Extract the [X, Y] coordinate from the center of the cell holding the provided text.  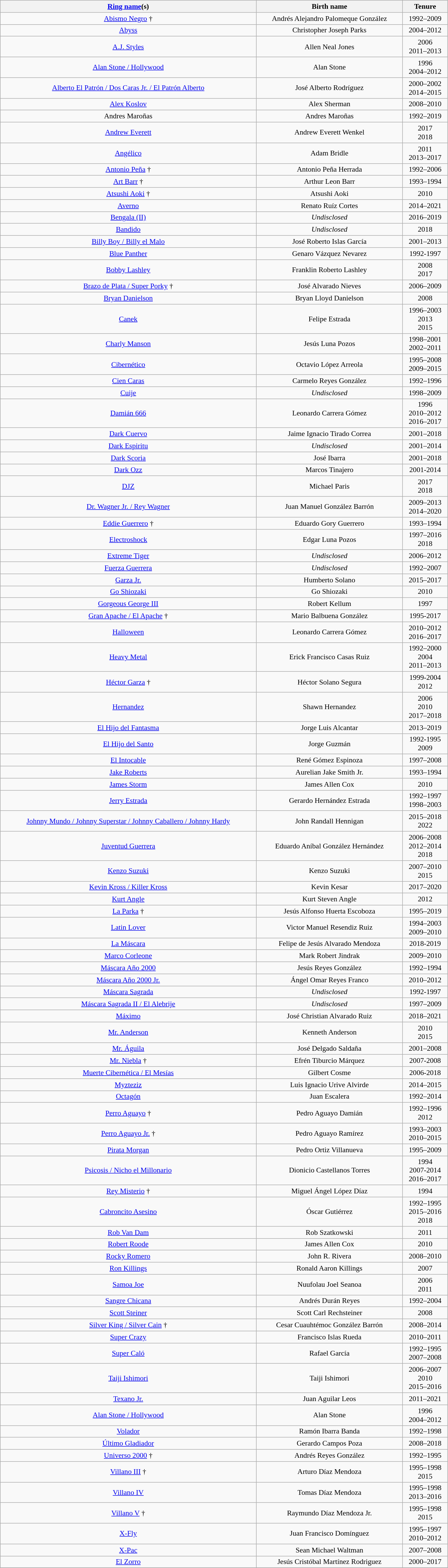
1995–19972010–2012 [425, 1534]
X-Pac [128, 1550]
Nuufolau Joel Seanoa [329, 1285]
Art Barr † [128, 182]
2015–2017 [425, 580]
Gorgeous George III [128, 604]
Michael Paris [329, 486]
El Hijo del Fantasma [128, 728]
2010–20122016–2017 [425, 632]
Sangre Chicana [128, 1301]
Franklin Roberto Lashley [329, 270]
2007–20102015 [425, 871]
1995–2019 [425, 911]
200620102017–2018 [425, 707]
Erick Francisco Casas Ruiz [329, 657]
Kevin Kesar [329, 887]
Francisco Islas Rueda [329, 1337]
1992-19952009 [425, 744]
1997–2009 [425, 1004]
Pirata Morgan [128, 1150]
2001–2008 [425, 1049]
2011 [425, 1232]
Bengala (II) [128, 217]
2000–2017 [425, 1562]
2014–2021 [425, 206]
Scott Carl Rechsteiner [329, 1313]
John R. Rivera [329, 1256]
Máscara Año 2000 [128, 968]
Ángel Omar Reyes Franco [329, 980]
1992–1995 [425, 1456]
Cesar Cuauhtémoc González Barrón [329, 1325]
Gilbert Cosme [329, 1073]
Victor Manuel Resendiz Ruiz [329, 927]
1997–2008 [425, 760]
Jerry Estrada [128, 801]
Ring name(s) [128, 6]
Felipe Estrada [329, 319]
2008–2018 [425, 1444]
Andrés Durán Reyes [329, 1301]
2001-2014 [425, 470]
2006–200720102015–2016 [425, 1378]
José Christian Alvarado Ruiz [329, 1016]
Antonio Peña † [128, 170]
Eduardo Aníbal González Hernández [329, 846]
1995–19982013–2016 [425, 1492]
2013–2019 [425, 728]
20102015 [425, 1033]
2018–2021 [425, 1016]
José Alvarado Nieves [329, 286]
Perro Aguayo Jr. † [128, 1134]
2018 [425, 230]
Abyss [128, 30]
Cibernético [128, 364]
Eddie Guerrero † [128, 523]
Juan Manuel González Barrón [329, 507]
Máximo [128, 1016]
Dark Ozz [128, 470]
2015–20182022 [425, 821]
Averno [128, 206]
Bryan Lloyd Danielson [329, 298]
Halloween [128, 632]
José Alberto Rodríguez [329, 88]
Adam Bridle [329, 153]
1995-2017 [425, 616]
Arthur Leon Barr [329, 182]
Miguel Ángel López Díaz [329, 1191]
Myzteziz [128, 1085]
Silver King / Silver Cain † [128, 1325]
La Parka † [128, 911]
Héctor Garza † [128, 682]
1997–20162018 [425, 540]
2018-2019 [425, 944]
José Delgado Saldaña [329, 1049]
1992–200020042011–2013 [425, 657]
1997 [425, 604]
Universo 2000 † [128, 1456]
Jake Roberts [128, 772]
2017–2020 [425, 887]
Genaro Vázquez Nevarez [329, 254]
1998–20012002–2011 [425, 344]
Jorge Guzmán [329, 744]
Andrés Reyes González [329, 1456]
John Randall Hennigan [329, 821]
Andrew Everett [128, 133]
1992–1998 [425, 1431]
Dark Scoria [128, 458]
Kenneth Anderson [329, 1033]
2000–20022014–2015 [425, 88]
Latin Lover [128, 927]
Luis Ignacio Urive Alvirde [329, 1085]
Kevin Kross / Killer Kross [128, 887]
Sean Michael Waltman [329, 1550]
Mark Robert Jindrak [329, 956]
19962010–20122016–2017 [425, 413]
Jesús Reyes González [329, 968]
Muerte Cibernética / El Mesías [128, 1073]
1992–2009 [425, 19]
Pedro Ortiz Villanueva [329, 1150]
Robert Roode [128, 1244]
20062011–2013 [425, 47]
1995–2009 [425, 1150]
El Zorro [128, 1562]
Renato Ruíz Cortes [329, 206]
Bryan Danielson [128, 298]
Alex Koslov [128, 104]
20062011 [425, 1285]
Charly Manson [128, 344]
Mr. Águila [128, 1049]
Kurt Angle [128, 899]
2006–20082012–20142018 [425, 846]
Damián 666 [128, 413]
1992–19952015–20162018 [425, 1212]
Efrén Tiburcio Márquez [329, 1061]
2009–20132014–2020 [425, 507]
Último Gladiador [128, 1444]
Felipe de Jesús Alvarado Mendoza [329, 944]
Ramón Ibarra Banda [329, 1431]
Marcos Tinajero [329, 470]
Cien Caras [128, 381]
Dr. Wagner Jr. / Rey Wagner [128, 507]
Juventud Guerrera [128, 846]
Angélico [128, 153]
Canek [128, 319]
Rocky Romero [128, 1256]
Electroshock [128, 540]
Scott Steiner [128, 1313]
Abismo Negro † [128, 19]
El Hijo del Santo [128, 744]
Birth name [329, 6]
1996–200320132015 [425, 319]
20082017 [425, 270]
Fuerza Guerrera [128, 568]
1992–19971998–2003 [425, 801]
Jesús Alfonso Huerta Escoboza [329, 911]
Johnny Mundo / Johnny Superstar / Johnny Caballero / Johnny Hardy [128, 821]
Hernandez [128, 707]
Super Crazy [128, 1337]
Brazo de Plata / Super Porky † [128, 286]
Raymundo Díaz Mendoza Jr. [329, 1513]
1999-20042012 [425, 682]
Mario Balbuena González [329, 616]
Juan Escalera [329, 1097]
Eduardo Gory Guerrero [329, 523]
1994 [425, 1191]
Atsushi Aoki † [128, 194]
20112013–2017 [425, 153]
Villano V † [128, 1513]
2010–2012 [425, 980]
Perro Aguayo † [128, 1113]
Ronald Aaron Killings [329, 1269]
Máscara Año 2000 Jr. [128, 980]
Dark Cuervo [128, 434]
1992–19962012 [425, 1113]
Octavio López Arreola [329, 364]
1992–2014 [425, 1097]
Rafael García [329, 1354]
El Intocable [128, 760]
Psicosis / Nicho el Millonario [128, 1171]
2006–2009 [425, 286]
2014–2015 [425, 1085]
Tomas Díaz Mendoza [329, 1492]
2001–2013 [425, 242]
2004–2012 [425, 30]
1992–1996 [425, 381]
1992–2007 [425, 568]
Jaime Ignacio Tirado Correa [329, 434]
La Máscara [128, 944]
Cabroncito Asesino [128, 1212]
Cuije [128, 393]
Christopher Joseph Parks [329, 30]
Andrew Everett Wenkel [329, 133]
Villano III † [128, 1472]
Jesús Luna Pozos [329, 344]
Dark Espiritu [128, 446]
Aurelian Jake Smith Jr. [329, 772]
Antonio Peña Herrada [329, 170]
Alex Sherman [329, 104]
Garza Jr. [128, 580]
Rob Van Dam [128, 1232]
19942007-20142016–2017 [425, 1171]
Tenure [425, 6]
Shawn Hernandez [329, 707]
Octagón [128, 1097]
Héctor Solano Segura [329, 682]
Heavy Metal [128, 657]
Dionicio Castellanos Torres [329, 1171]
Bobby Lashley [128, 270]
Allen Neal Jones [329, 47]
Texano Jr. [128, 1399]
René Gómez Espinoza [329, 760]
Rob Szatkowski [329, 1232]
Juan Francisco Domínguez [329, 1534]
Ron Killings [128, 1269]
2016–2019 [425, 217]
1992–2006 [425, 170]
José Ibarra [329, 458]
Edgar Luna Pozos [329, 540]
2006–2012 [425, 556]
Kurt Steven Angle [329, 899]
1993–20032010–2015 [425, 1134]
2007–2008 [425, 1550]
X-Fly [128, 1534]
Samoa Joe [128, 1285]
1994–20032009–2010 [425, 927]
Óscar Gutiérrez [329, 1212]
Alberto El Patrón / Dos Caras Jr. / El Patrón Alberto [128, 88]
1992–19952007–2008 [425, 1354]
Villano IV [128, 1492]
Pedro Aguayo Ramírez [329, 1134]
James Storm [128, 784]
2012 [425, 899]
José Roberto Islas García [329, 242]
Super Caló [128, 1354]
Extreme Tiger [128, 556]
Juan Aguilar Leos [329, 1399]
Arturo Díaz Mendoza [329, 1472]
Pedro Aguayo Damián [329, 1113]
Andrés Alejandro Palomeque González [329, 19]
Máscara Sagrada II / El Alebrije [128, 1004]
Marco Corleone [128, 956]
Billy Boy / Billy el Malo [128, 242]
Humberto Solano [329, 580]
Rey Misterio † [128, 1191]
Gerardo Campos Poza [329, 1444]
1992–2004 [425, 1301]
2011–2021 [425, 1399]
DJZ [128, 486]
Mr. Niebla † [128, 1061]
Jorge Luis Alcantar [329, 728]
Robert Kellum [329, 604]
Máscara Sagrada [128, 992]
2007 [425, 1269]
1998–2009 [425, 393]
2008–2014 [425, 1325]
Volador [128, 1431]
A.J. Styles [128, 47]
2010–2011 [425, 1337]
Carmelo Reyes González [329, 381]
Blue Panther [128, 254]
Bandido [128, 230]
2007-2008 [425, 1061]
Jesús Cristóbal Martínez Rodriguez [329, 1562]
Gran Apache / El Apache † [128, 616]
1992–2019 [425, 116]
Gerardo Hernández Estrada [329, 801]
Atsushi Aoki [329, 194]
2009–2010 [425, 956]
1995–20082009–2015 [425, 364]
Mr. Anderson [128, 1033]
2001–2014 [425, 446]
2006-2018 [425, 1073]
1992–1994 [425, 968]
